Locate the cell with the specified text and output its [X, Y] center coordinate. 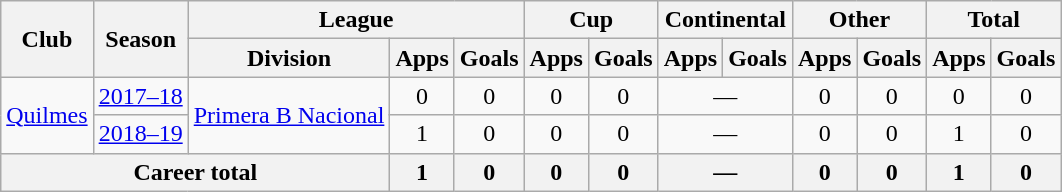
2017–18 [140, 96]
Club [47, 39]
Season [140, 39]
2018–19 [140, 134]
Division [289, 58]
Continental [725, 20]
Quilmes [47, 115]
Career total [196, 172]
Total [994, 20]
Cup [591, 20]
League [356, 20]
Primera B Nacional [289, 115]
Other [859, 20]
